Locate the cell with the specified text and output its (x, y) center coordinate. 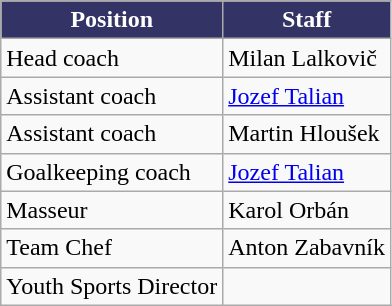
Team Chef (112, 248)
Anton Zabavník (307, 248)
Martin Hloušek (307, 134)
Position (112, 20)
Karol Orbán (307, 210)
Masseur (112, 210)
Milan Lalkovič (307, 58)
Staff (307, 20)
Goalkeeping coach (112, 172)
Youth Sports Director (112, 286)
Head coach (112, 58)
